Identify which cell holds the provided text, then report its [x, y] central coordinate. 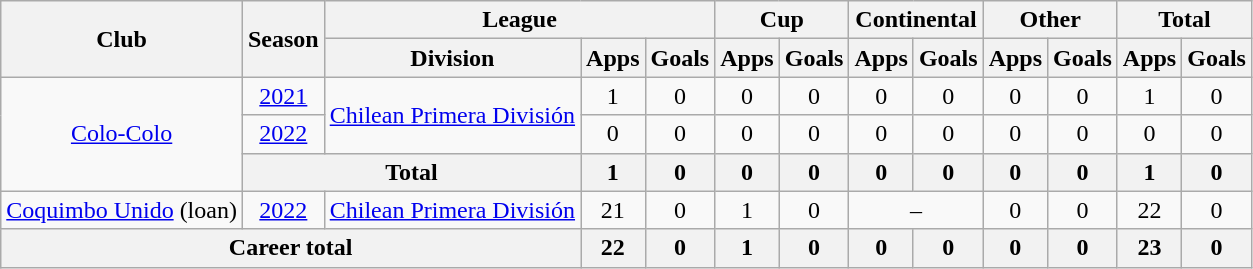
2021 [283, 96]
Career total [291, 248]
Club [122, 39]
Colo-Colo [122, 134]
Other [1050, 20]
Continental [916, 20]
23 [1149, 248]
Coquimbo Unido (loan) [122, 210]
League [520, 20]
21 [613, 210]
Division [452, 58]
– [916, 210]
Cup [782, 20]
Season [283, 39]
